For the text-containing cell, return its midpoint in (X, Y) coordinate format. 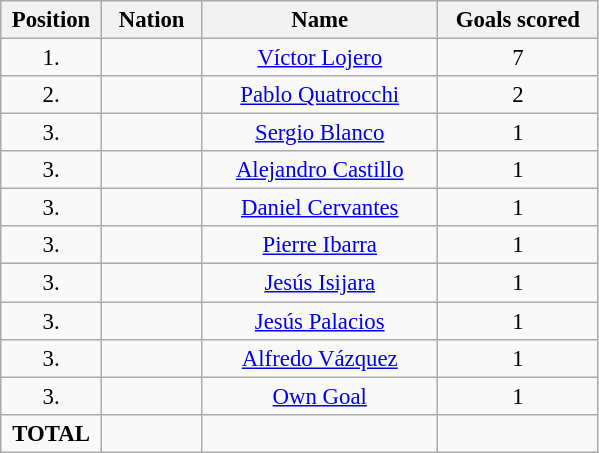
Pablo Quatrocchi (320, 95)
Jesús Palacios (320, 321)
Jesús Isijara (320, 283)
TOTAL (52, 433)
2 (518, 95)
Sergio Blanco (320, 133)
Name (320, 20)
Alejandro Castillo (320, 170)
Pierre Ibarra (320, 245)
Goals scored (518, 20)
Víctor Lojero (320, 58)
Own Goal (320, 396)
Position (52, 20)
7 (518, 58)
Alfredo Vázquez (320, 358)
1. (52, 58)
Daniel Cervantes (320, 208)
2. (52, 95)
Nation (152, 20)
